Return (X, Y) of the center of cell containing provided text 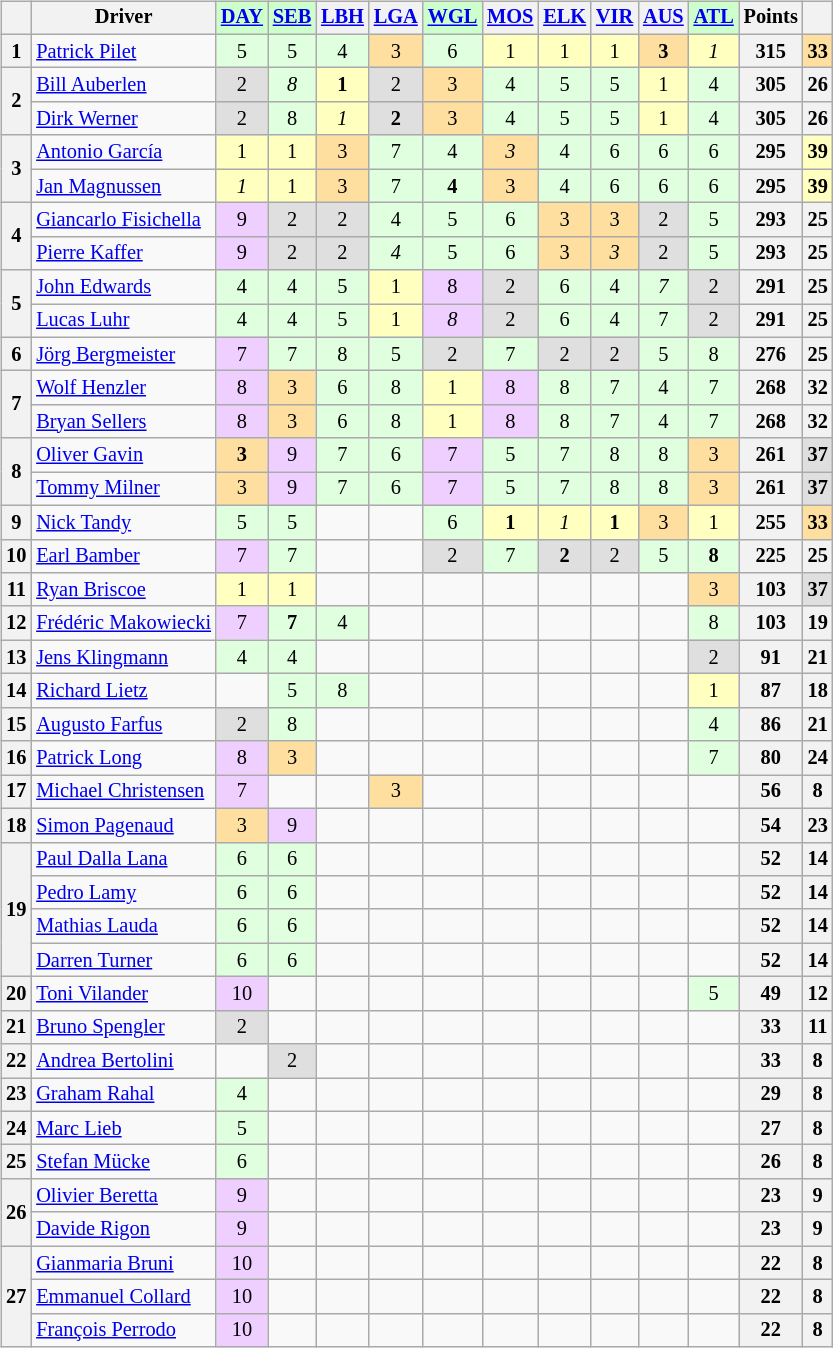
Bryan Sellers (124, 422)
Bill Auberlen (124, 85)
MOS (510, 18)
Dirk Werner (124, 119)
SEB (292, 18)
VIR (614, 18)
Marc Lieb (124, 1128)
Ryan Briscoe (124, 590)
17 (16, 792)
Mathias Lauda (124, 926)
Toni Vilander (124, 994)
Tommy Milner (124, 489)
Frédéric Makowiecki (124, 623)
Driver (124, 18)
54 (771, 825)
276 (771, 354)
ELK (564, 18)
Pedro Lamy (124, 893)
Giancarlo Fisichella (124, 220)
Oliver Gavin (124, 455)
49 (771, 994)
225 (771, 556)
Emmanuel Collard (124, 1297)
Augusto Farfus (124, 724)
DAY (242, 18)
Stefan Mücke (124, 1162)
François Perrodo (124, 1330)
Simon Pagenaud (124, 825)
80 (771, 758)
LBH (342, 18)
Paul Dalla Lana (124, 859)
Jan Magnussen (124, 186)
Darren Turner (124, 960)
Lucas Luhr (124, 321)
15 (16, 724)
Points (771, 18)
Pierre Kaffer (124, 253)
Andrea Bertolini (124, 1061)
Jörg Bergmeister (124, 354)
LGA (396, 18)
255 (771, 522)
Nick Tandy (124, 522)
ATL (714, 18)
Wolf Henzler (124, 388)
Olivier Beretta (124, 1196)
16 (16, 758)
29 (771, 1095)
91 (771, 657)
Jens Klingmann (124, 657)
86 (771, 724)
Antonio García (124, 152)
Patrick Long (124, 758)
Richard Lietz (124, 691)
Graham Rahal (124, 1095)
Davide Rigon (124, 1229)
Gianmaria Bruni (124, 1263)
13 (16, 657)
AUS (663, 18)
Bruno Spengler (124, 1027)
20 (16, 994)
87 (771, 691)
315 (771, 51)
John Edwards (124, 287)
56 (771, 792)
Patrick Pilet (124, 51)
Michael Christensen (124, 792)
Earl Bamber (124, 556)
WGL (453, 18)
